Extract the (X, Y) coordinate from the center of the cell holding the provided text.  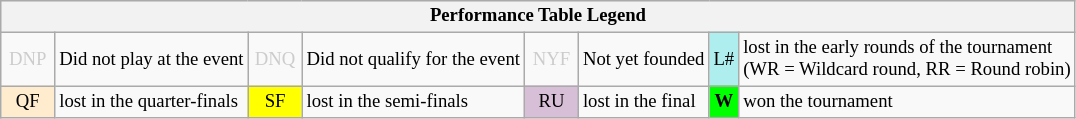
SF (275, 102)
Not yet founded (643, 60)
Performance Table Legend (538, 16)
Did not qualify for the event (413, 60)
NYF (551, 60)
Did not play at the event (152, 60)
lost in the early rounds of the tournament(WR = Wildcard round, RR = Round robin) (907, 60)
lost in the quarter-finals (152, 102)
QF (28, 102)
lost in the semi-finals (413, 102)
lost in the final (643, 102)
RU (551, 102)
DNQ (275, 60)
W (724, 102)
DNP (28, 60)
L# (724, 60)
won the tournament (907, 102)
